Extract the (x, y) coordinate from the center of the cell holding the provided text.  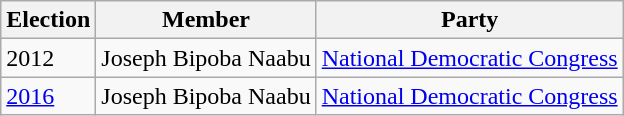
Party (470, 20)
Election (48, 20)
Member (206, 20)
2016 (48, 96)
2012 (48, 58)
